Locate the cell with the specified text and output its [x, y] center coordinate. 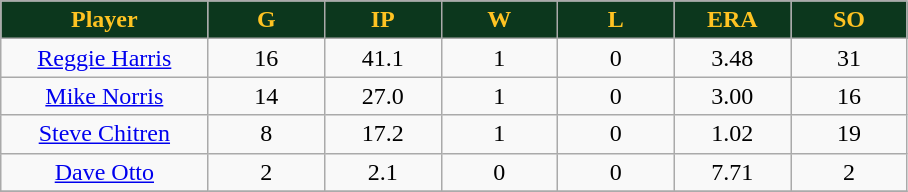
1.02 [732, 134]
27.0 [382, 96]
3.48 [732, 58]
8 [266, 134]
ERA [732, 20]
7.71 [732, 172]
Player [104, 20]
14 [266, 96]
3.00 [732, 96]
2.1 [382, 172]
31 [850, 58]
17.2 [382, 134]
19 [850, 134]
IP [382, 20]
Dave Otto [104, 172]
W [500, 20]
G [266, 20]
Mike Norris [104, 96]
Steve Chitren [104, 134]
Reggie Harris [104, 58]
41.1 [382, 58]
L [616, 20]
SO [850, 20]
